Return [x, y] of the center of cell containing provided text 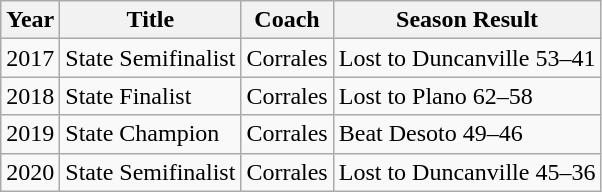
2017 [30, 58]
Lost to Plano 62–58 [467, 96]
2020 [30, 172]
Lost to Duncanville 53–41 [467, 58]
Season Result [467, 20]
State Champion [150, 134]
Coach [287, 20]
2019 [30, 134]
Beat Desoto 49–46 [467, 134]
2018 [30, 96]
Year [30, 20]
Title [150, 20]
Lost to Duncanville 45–36 [467, 172]
State Finalist [150, 96]
